For the text-containing cell, return its midpoint in (X, Y) coordinate format. 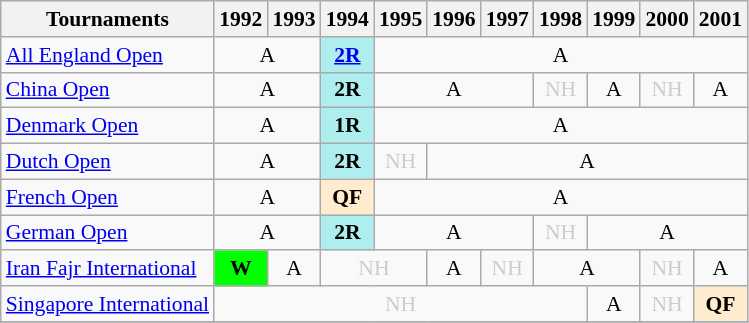
1996 (454, 19)
German Open (108, 233)
1999 (614, 19)
2000 (666, 19)
W (240, 269)
Tournaments (108, 19)
1998 (560, 19)
1993 (294, 19)
1997 (508, 19)
China Open (108, 90)
French Open (108, 197)
1995 (400, 19)
1R (348, 126)
Dutch Open (108, 162)
Singapore International (108, 304)
Denmark Open (108, 126)
All England Open (108, 55)
Iran Fajr International (108, 269)
2001 (720, 19)
1994 (348, 19)
1992 (240, 19)
